From the cell containing the given text, extract its center point as (x, y) coordinate. 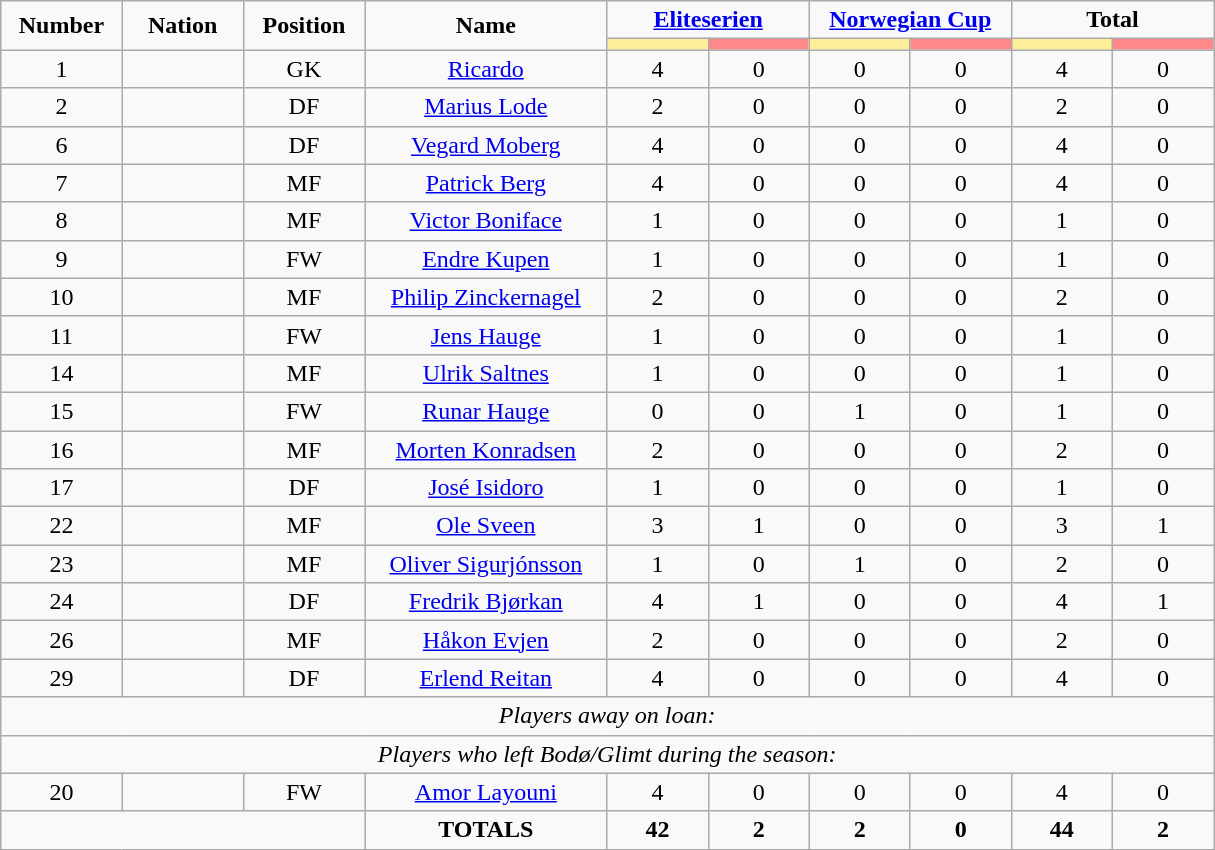
22 (62, 526)
16 (62, 449)
15 (62, 411)
26 (62, 640)
Eliteserien (708, 20)
10 (62, 297)
Name (486, 26)
Players away on loan: (608, 716)
Number (62, 26)
23 (62, 564)
Vegard Moberg (486, 145)
Ulrik Saltnes (486, 373)
20 (62, 792)
Players who left Bodø/Glimt during the season: (608, 754)
44 (1062, 830)
42 (658, 830)
11 (62, 335)
Morten Konradsen (486, 449)
Oliver Sigurjónsson (486, 564)
Ole Sveen (486, 526)
8 (62, 221)
Endre Kupen (486, 259)
Runar Hauge (486, 411)
Håkon Evjen (486, 640)
Victor Boniface (486, 221)
29 (62, 678)
17 (62, 488)
Fredrik Bjørkan (486, 602)
Amor Layouni (486, 792)
14 (62, 373)
6 (62, 145)
GK (304, 69)
Nation (182, 26)
7 (62, 183)
TOTALS (486, 830)
Ricardo (486, 69)
Erlend Reitan (486, 678)
José Isidoro (486, 488)
9 (62, 259)
Jens Hauge (486, 335)
Position (304, 26)
Norwegian Cup (910, 20)
Patrick Berg (486, 183)
Total (1112, 20)
Philip Zinckernagel (486, 297)
Marius Lode (486, 107)
24 (62, 602)
